From the cell containing the given text, extract its center point as (X, Y) coordinate. 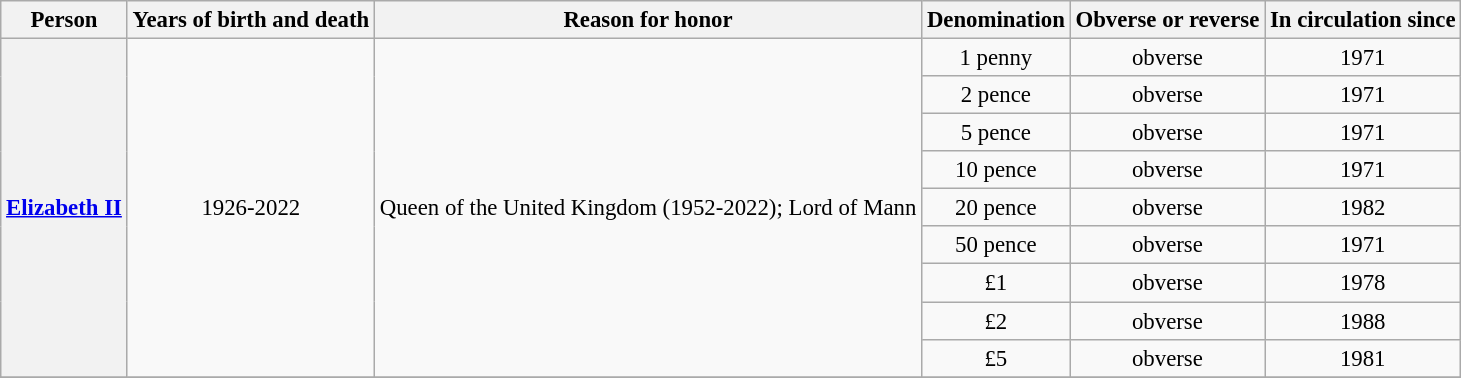
20 pence (996, 208)
10 pence (996, 170)
1978 (1363, 283)
1 penny (996, 58)
Obverse or reverse (1167, 20)
Queen of the United Kingdom (1952-2022); Lord of Mann (648, 208)
£2 (996, 321)
In circulation since (1363, 20)
1926-2022 (250, 208)
£5 (996, 358)
5 pence (996, 133)
Reason for honor (648, 20)
2 pence (996, 95)
50 pence (996, 245)
Elizabeth II (64, 208)
£1 (996, 283)
Denomination (996, 20)
1988 (1363, 321)
1982 (1363, 208)
Years of birth and death (250, 20)
1981 (1363, 358)
Person (64, 20)
